Provide the [X, Y] coordinate of the cell's center where the given text is located.  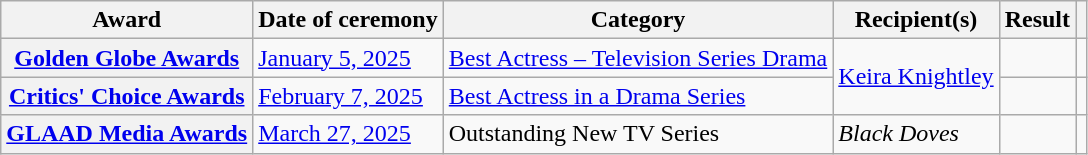
Golden Globe Awards [127, 58]
GLAAD Media Awards [127, 134]
February 7, 2025 [348, 96]
Black Doves [916, 134]
Recipient(s) [916, 20]
March 27, 2025 [348, 134]
January 5, 2025 [348, 58]
Keira Knightley [916, 77]
Best Actress in a Drama Series [638, 96]
Best Actress – Television Series Drama [638, 58]
Award [127, 20]
Outstanding New TV Series [638, 134]
Category [638, 20]
Critics' Choice Awards [127, 96]
Date of ceremony [348, 20]
Result [1037, 20]
